Return [X, Y] of the center of cell containing provided text 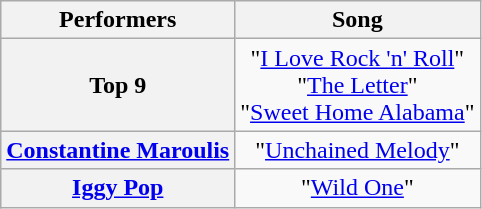
Iggy Pop [118, 188]
Song [358, 20]
"Wild One" [358, 188]
Top 9 [118, 85]
"I Love Rock 'n' Roll""The Letter""Sweet Home Alabama" [358, 85]
"Unchained Melody" [358, 150]
Constantine Maroulis [118, 150]
Performers [118, 20]
